Provide the (x, y) coordinate of the cell's center where the given text is located.  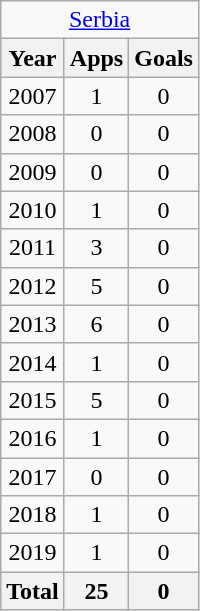
Total (33, 591)
3 (96, 248)
2018 (33, 515)
Year (33, 58)
2011 (33, 248)
2015 (33, 400)
Apps (96, 58)
2019 (33, 553)
2009 (33, 172)
25 (96, 591)
2012 (33, 286)
2014 (33, 362)
2016 (33, 438)
Serbia (100, 20)
2013 (33, 324)
2008 (33, 134)
2017 (33, 477)
2007 (33, 96)
6 (96, 324)
Goals (164, 58)
2010 (33, 210)
